Return [x, y] of the center of cell containing provided text 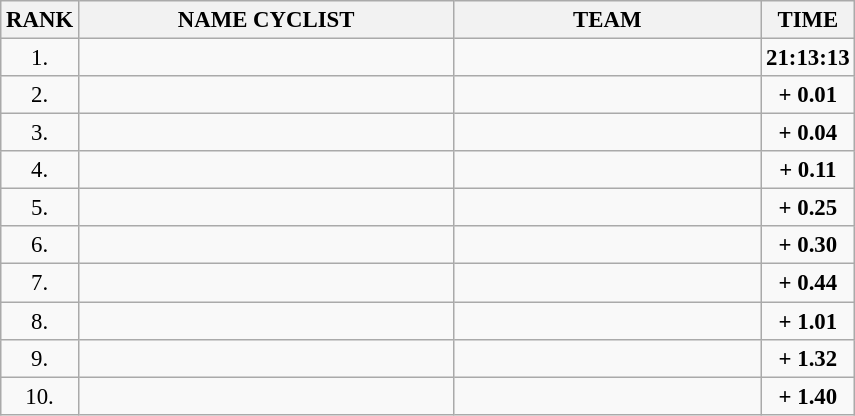
RANK [40, 20]
+ 0.44 [808, 283]
TIME [808, 20]
+ 0.11 [808, 170]
10. [40, 396]
6. [40, 245]
3. [40, 133]
NAME CYCLIST [266, 20]
8. [40, 321]
TEAM [608, 20]
7. [40, 283]
+ 0.04 [808, 133]
9. [40, 358]
2. [40, 95]
4. [40, 170]
1. [40, 58]
+ 1.01 [808, 321]
+ 0.30 [808, 245]
5. [40, 208]
21:13:13 [808, 58]
+ 0.01 [808, 95]
+ 1.32 [808, 358]
+ 1.40 [808, 396]
+ 0.25 [808, 208]
